Pinpoint the cell where the given text exists, returning its (X, Y) midpoint coordinate. 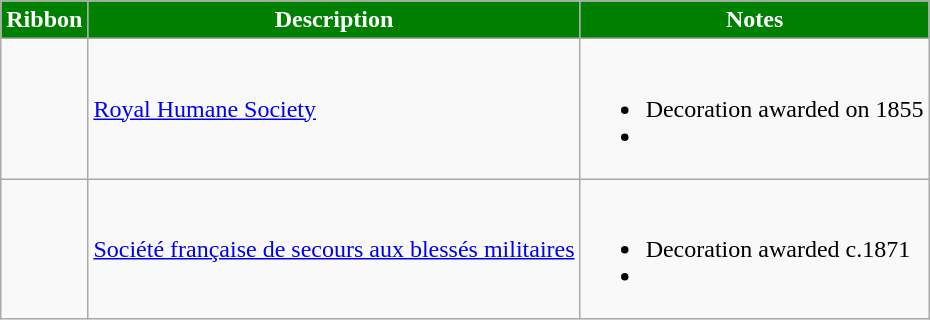
Notes (754, 20)
Société française de secours aux blessés militaires (334, 249)
Decoration awarded on 1855 (754, 109)
Ribbon (44, 20)
Decoration awarded c.1871 (754, 249)
Description (334, 20)
Royal Humane Society (334, 109)
